Return (x, y) of the center of cell containing provided text 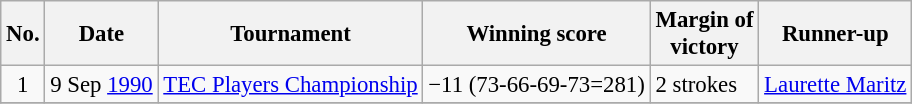
No. (23, 34)
Margin ofvictory (704, 34)
1 (23, 85)
−11 (73-66-69-73=281) (536, 85)
Date (102, 34)
TEC Players Championship (290, 85)
9 Sep 1990 (102, 85)
Tournament (290, 34)
2 strokes (704, 85)
Runner-up (836, 34)
Winning score (536, 34)
Laurette Maritz (836, 85)
